From the cell containing the given text, extract its center point as [x, y] coordinate. 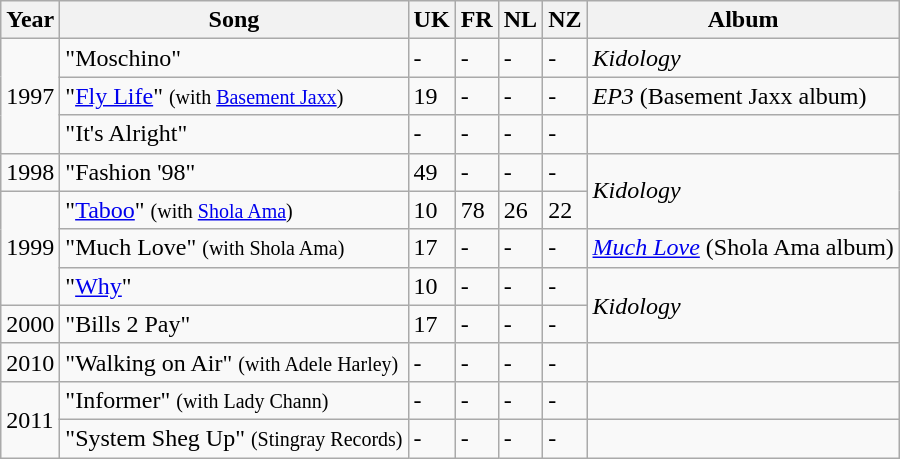
26 [520, 210]
NZ [565, 20]
"Much Love" (with Shola Ama) [234, 248]
"It's Alright" [234, 134]
"Informer" (with Lady Chann) [234, 400]
2010 [30, 362]
NL [520, 20]
19 [432, 96]
Album [743, 20]
Much Love (Shola Ama album) [743, 248]
1999 [30, 248]
2000 [30, 324]
1998 [30, 172]
"Bills 2 Pay" [234, 324]
"Why" [234, 286]
FR [476, 20]
49 [432, 172]
22 [565, 210]
"System Sheg Up" (Stingray Records) [234, 438]
"Fly Life" (with Basement Jaxx) [234, 96]
"Walking on Air" (with Adele Harley) [234, 362]
"Fashion '98" [234, 172]
EP3 (Basement Jaxx album) [743, 96]
"Moschino" [234, 58]
"Taboo" (with Shola Ama) [234, 210]
Year [30, 20]
UK [432, 20]
Song [234, 20]
78 [476, 210]
2011 [30, 419]
1997 [30, 96]
